Output the [x, y] coordinate of the center of the cell containing the given text.  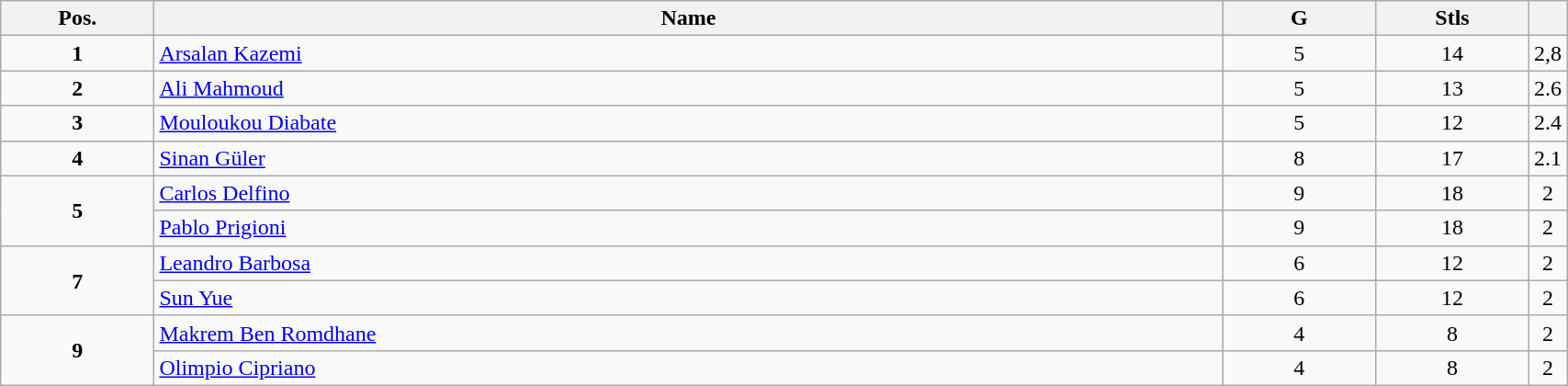
2,8 [1549, 53]
1 [77, 53]
7 [77, 280]
Olimpio Cipriano [689, 368]
13 [1453, 88]
Mouloukou Diabate [689, 123]
Sinan Güler [689, 158]
Ali Mahmoud [689, 88]
Pablo Prigioni [689, 228]
3 [77, 123]
Stls [1453, 18]
2.6 [1549, 88]
Name [689, 18]
Carlos Delfino [689, 193]
G [1299, 18]
Leandro Barbosa [689, 263]
17 [1453, 158]
2.1 [1549, 158]
Pos. [77, 18]
Arsalan Kazemi [689, 53]
Makrem Ben Romdhane [689, 333]
14 [1453, 53]
Sun Yue [689, 298]
2.4 [1549, 123]
